Return the (X, Y) coordinate for the center point of the cell that contains the specified text.  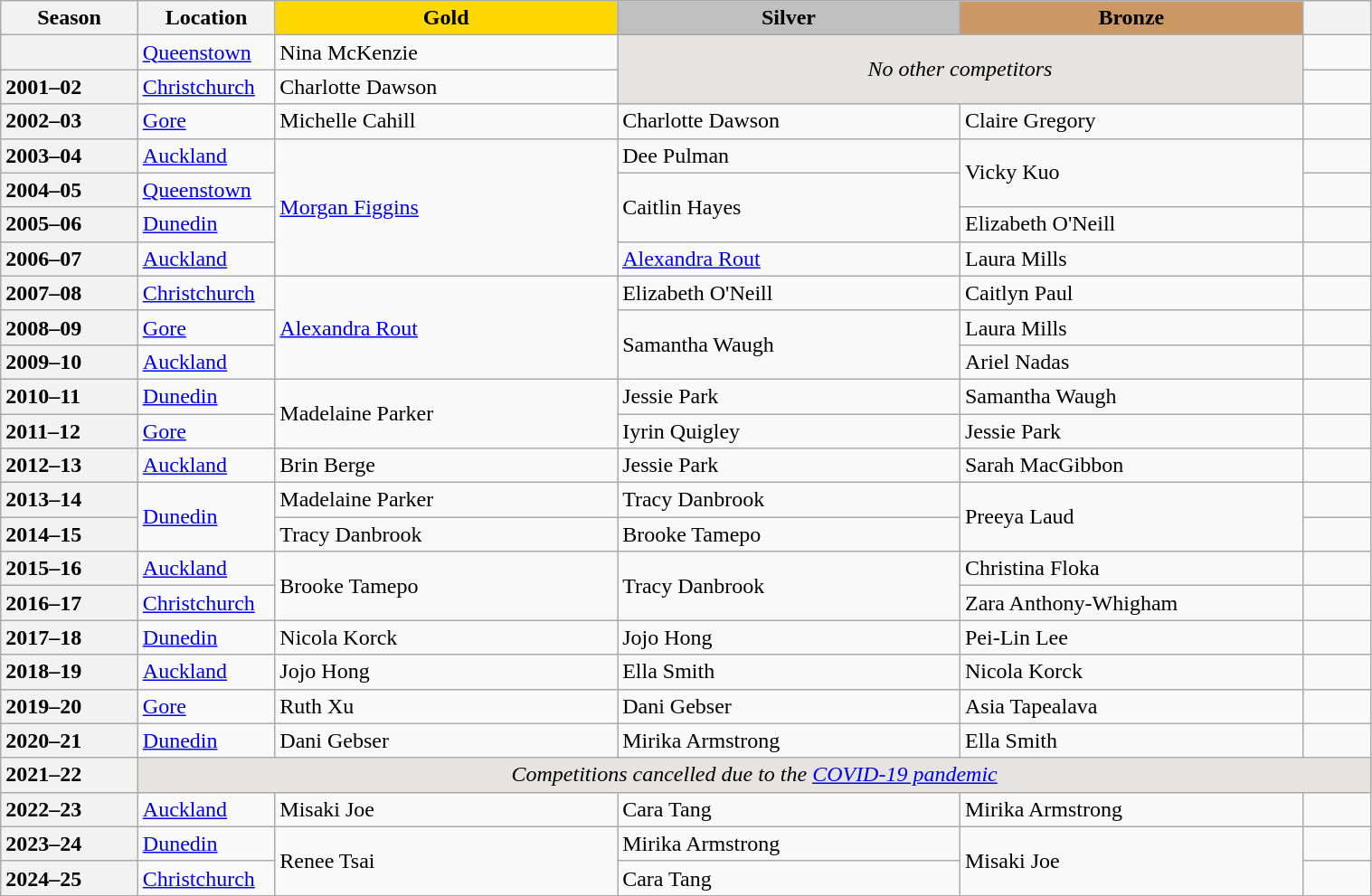
2001–02 (70, 87)
Michelle Cahill (447, 121)
Morgan Figgins (447, 207)
2006–07 (70, 259)
2012–13 (70, 466)
Silver (789, 18)
2004–05 (70, 190)
Pei-Lin Lee (1131, 637)
Nina McKenzie (447, 52)
2021–22 (70, 775)
2022–23 (70, 809)
Bronze (1131, 18)
2023–24 (70, 844)
2024–25 (70, 878)
Location (206, 18)
2010–11 (70, 396)
Caitlyn Paul (1131, 293)
2003–04 (70, 156)
2008–09 (70, 327)
2018–19 (70, 672)
No other competitors (960, 70)
2019–20 (70, 706)
Caitlin Hayes (789, 207)
Season (70, 18)
2011–12 (70, 431)
2017–18 (70, 637)
2013–14 (70, 500)
Ariel Nadas (1131, 362)
Vicky Kuo (1131, 173)
Sarah MacGibbon (1131, 466)
Renee Tsai (447, 861)
2016–17 (70, 603)
2007–08 (70, 293)
Iyrin Quigley (789, 431)
Asia Tapealava (1131, 706)
2020–21 (70, 740)
Ruth Xu (447, 706)
2014–15 (70, 534)
Christina Floka (1131, 569)
Competitions cancelled due to the COVID-19 pandemic (754, 775)
2009–10 (70, 362)
Brin Berge (447, 466)
Zara Anthony-Whigham (1131, 603)
Gold (447, 18)
2015–16 (70, 569)
2002–03 (70, 121)
2005–06 (70, 224)
Preeya Laud (1131, 517)
Dee Pulman (789, 156)
Claire Gregory (1131, 121)
